Extract the [X, Y] coordinate from the center of the cell holding the provided text.  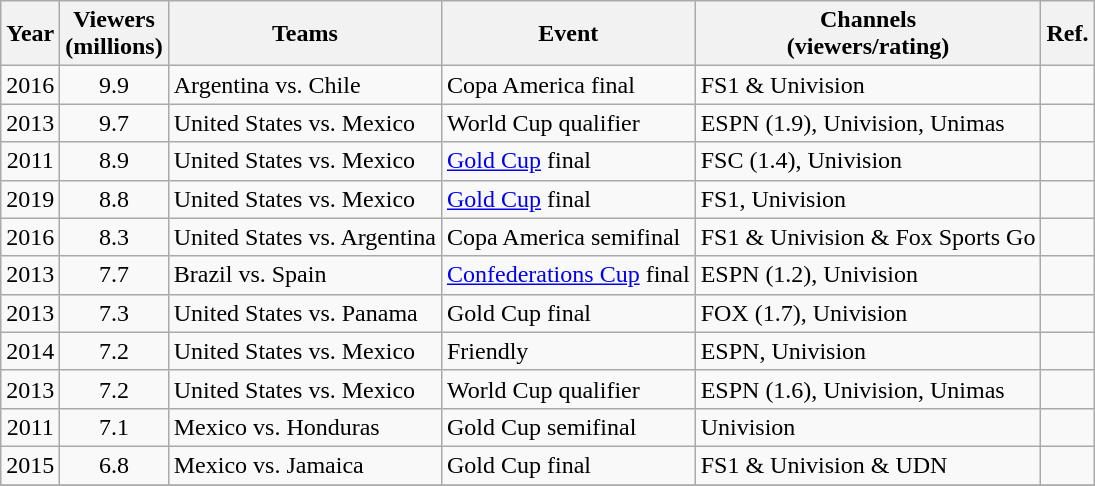
8.8 [114, 199]
FS1 & Univision & Fox Sports Go [868, 237]
7.1 [114, 427]
Copa America final [568, 85]
Gold Cup semifinal [568, 427]
ESPN (1.6), Univision, Unimas [868, 389]
FOX (1.7), Univision [868, 313]
United States vs. Panama [304, 313]
FS1 & Univision & UDN [868, 465]
8.9 [114, 161]
8.3 [114, 237]
2019 [30, 199]
Argentina vs. Chile [304, 85]
Copa America semifinal [568, 237]
Friendly [568, 351]
7.3 [114, 313]
9.7 [114, 123]
6.8 [114, 465]
Ref. [1068, 34]
Univision [868, 427]
Channels (viewers/rating) [868, 34]
FS1, Univision [868, 199]
Viewers (millions) [114, 34]
ESPN (1.2), Univision [868, 275]
7.7 [114, 275]
Mexico vs. Jamaica [304, 465]
Mexico vs. Honduras [304, 427]
Confederations Cup final [568, 275]
ESPN (1.9), Univision, Unimas [868, 123]
Year [30, 34]
Teams [304, 34]
9.9 [114, 85]
FSC (1.4), Univision [868, 161]
2014 [30, 351]
Brazil vs. Spain [304, 275]
United States vs. Argentina [304, 237]
2015 [30, 465]
Event [568, 34]
ESPN, Univision [868, 351]
FS1 & Univision [868, 85]
